Output the [x, y] coordinate of the center of the cell containing the given text.  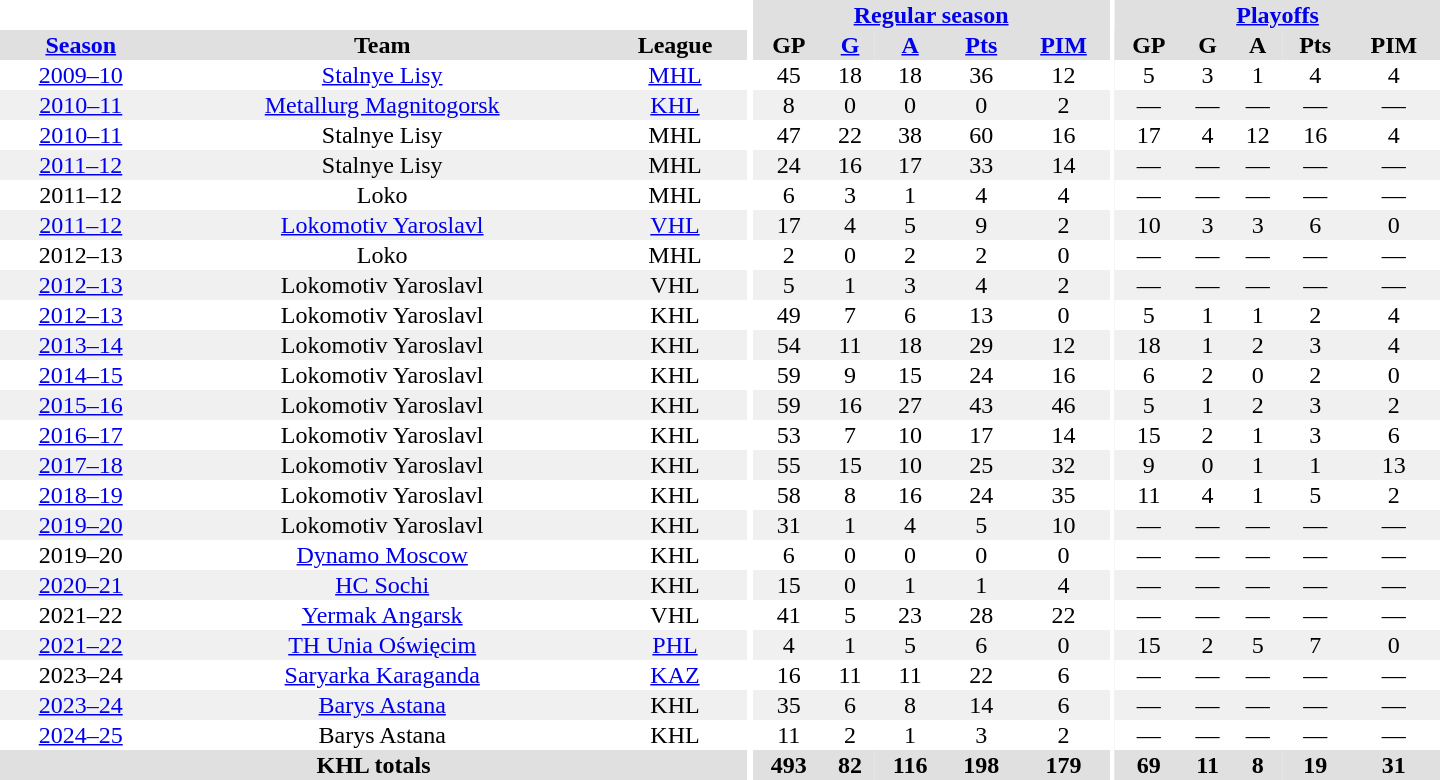
KHL totals [374, 765]
2020–21 [80, 585]
32 [1063, 465]
116 [910, 765]
Yermak Angarsk [382, 615]
2024–25 [80, 735]
2013–14 [80, 345]
179 [1063, 765]
55 [789, 465]
19 [1316, 765]
Dynamo Moscow [382, 555]
28 [981, 615]
43 [981, 405]
493 [789, 765]
27 [910, 405]
53 [789, 435]
League [675, 45]
198 [981, 765]
25 [981, 465]
Playoffs [1278, 15]
45 [789, 75]
49 [789, 315]
Metallurg Magnitogorsk [382, 105]
54 [789, 345]
82 [850, 765]
2017–18 [80, 465]
69 [1148, 765]
Team [382, 45]
2015–16 [80, 405]
46 [1063, 405]
41 [789, 615]
38 [910, 135]
29 [981, 345]
47 [789, 135]
2016–17 [80, 435]
58 [789, 495]
2014–15 [80, 375]
Saryarka Karaganda [382, 675]
PHL [675, 645]
23 [910, 615]
HC Sochi [382, 585]
Season [80, 45]
60 [981, 135]
2018–19 [80, 495]
KAZ [675, 675]
Regular season [932, 15]
33 [981, 165]
TH Unia Oświęcim [382, 645]
2009–10 [80, 75]
36 [981, 75]
